For the text-containing cell, return its midpoint in [X, Y] coordinate format. 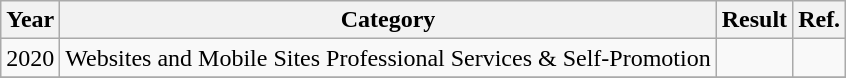
Result [754, 20]
Ref. [820, 20]
Year [30, 20]
2020 [30, 58]
Category [388, 20]
Websites and Mobile Sites Professional Services & Self-Promotion [388, 58]
